Search for the cell housing the specified text and yield its [x, y] center coordinate. 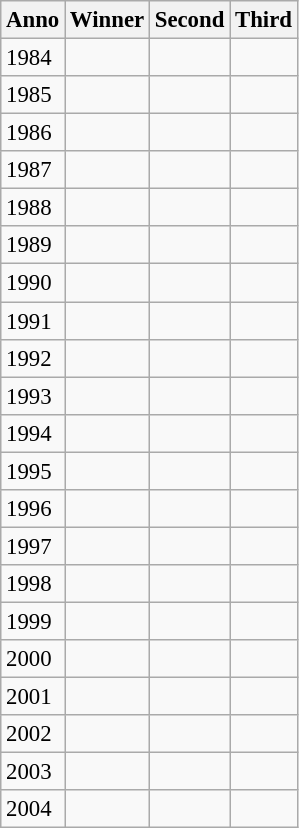
2003 [33, 772]
1993 [33, 396]
1986 [33, 133]
Third [264, 20]
1984 [33, 58]
2004 [33, 809]
Anno [33, 20]
1989 [33, 245]
1991 [33, 321]
1985 [33, 95]
2000 [33, 659]
1990 [33, 283]
2001 [33, 697]
Winner [108, 20]
1987 [33, 170]
1995 [33, 471]
1988 [33, 208]
1994 [33, 433]
1999 [33, 621]
1996 [33, 509]
1992 [33, 358]
1998 [33, 584]
2002 [33, 734]
Second [189, 20]
1997 [33, 546]
